Capture the cell that displays the provided text and extract its [X, Y] central coordinate. 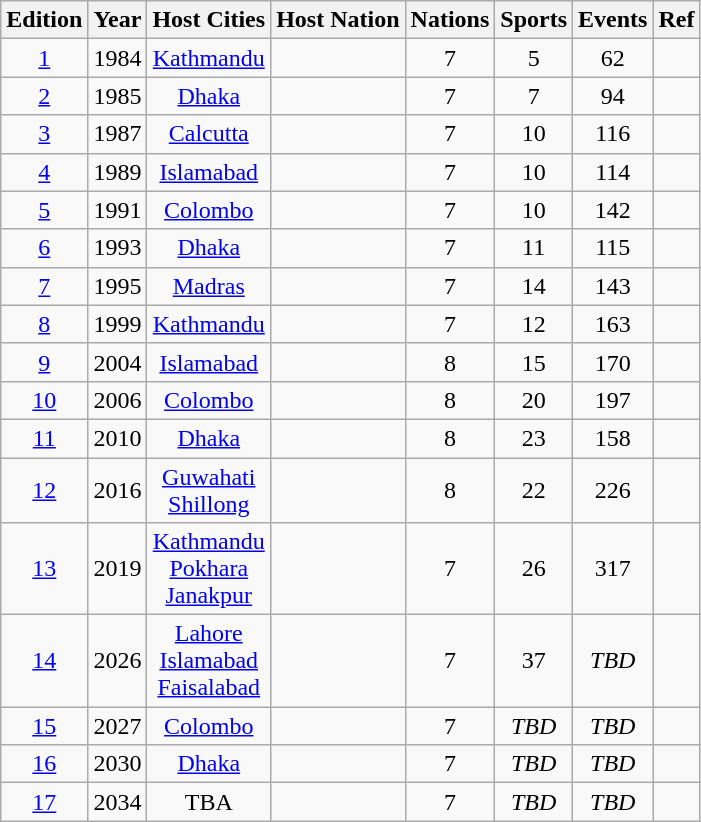
1995 [118, 286]
3 [44, 134]
158 [613, 438]
Host Cities [209, 20]
2030 [118, 764]
4 [44, 172]
1991 [118, 210]
1999 [118, 324]
114 [613, 172]
26 [534, 569]
16 [44, 764]
1989 [118, 172]
143 [613, 286]
1 [44, 58]
170 [613, 362]
Sports [534, 20]
LahoreIslamabadFaisalabad [209, 661]
Madras [209, 286]
Year [118, 20]
17 [44, 802]
197 [613, 400]
13 [44, 569]
2016 [118, 490]
KathmanduPokharaJanakpur [209, 569]
Calcutta [209, 134]
2019 [118, 569]
Ref [676, 20]
6 [44, 248]
2010 [118, 438]
9 [44, 362]
163 [613, 324]
2026 [118, 661]
22 [534, 490]
116 [613, 134]
2034 [118, 802]
1993 [118, 248]
1984 [118, 58]
1987 [118, 134]
TBA [209, 802]
Edition [44, 20]
20 [534, 400]
1985 [118, 96]
317 [613, 569]
2006 [118, 400]
2 [44, 96]
GuwahatiShillong [209, 490]
94 [613, 96]
226 [613, 490]
2027 [118, 726]
62 [613, 58]
142 [613, 210]
Nations [450, 20]
115 [613, 248]
Events [613, 20]
Host Nation [338, 20]
2004 [118, 362]
23 [534, 438]
37 [534, 661]
